Determine the (x, y) coordinate at the center of the cell enclosing the given text.  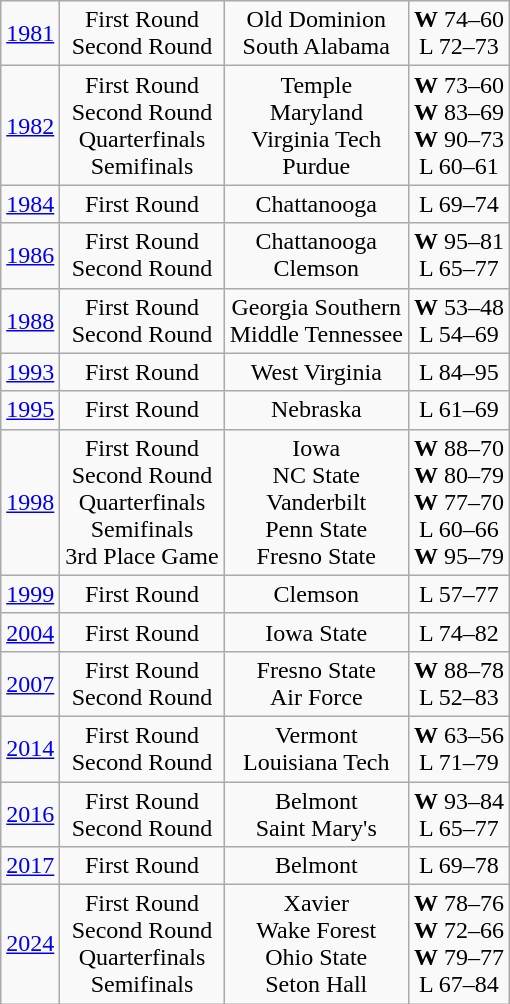
2007 (30, 684)
Chattanooga (316, 204)
VermontLouisiana Tech (316, 748)
2016 (30, 814)
W 93–84L 65–77 (458, 814)
W 53–48L 54–69 (458, 320)
L 84–95 (458, 372)
Old DominionSouth Alabama (316, 34)
1984 (30, 204)
L 69–78 (458, 866)
1998 (30, 502)
1986 (30, 256)
W 74–60L 72–73 (458, 34)
W 95–81L 65–77 (458, 256)
ChattanoogaClemson (316, 256)
1988 (30, 320)
L 74–82 (458, 632)
BelmontSaint Mary's (316, 814)
XavierWake ForestOhio StateSeton Hall (316, 944)
2014 (30, 748)
W 73–60W 83–69W 90–73L 60–61 (458, 126)
TempleMarylandVirginia TechPurdue (316, 126)
Nebraska (316, 410)
W 88–78L 52–83 (458, 684)
1982 (30, 126)
West Virginia (316, 372)
W 63–56L 71–79 (458, 748)
First RoundSecond RoundQuarterfinalsSemifinals3rd Place Game (142, 502)
L 61–69 (458, 410)
Belmont (316, 866)
Iowa State (316, 632)
W 88–70W 80–79W 77–70L 60–66W 95–79 (458, 502)
IowaNC StateVanderbiltPenn StateFresno State (316, 502)
Georgia SouthernMiddle Tennessee (316, 320)
Fresno StateAir Force (316, 684)
1981 (30, 34)
1995 (30, 410)
2017 (30, 866)
2024 (30, 944)
W 78–76W 72–66W 79–77L 67–84 (458, 944)
Clemson (316, 594)
2004 (30, 632)
1993 (30, 372)
L 57–77 (458, 594)
1999 (30, 594)
L 69–74 (458, 204)
